Search for the cell housing the specified text and yield its [X, Y] center coordinate. 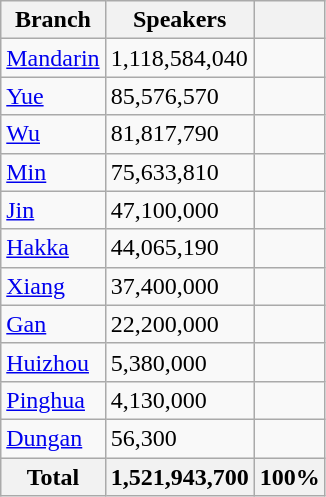
Pinghua [53, 400]
Dungan [53, 438]
Min [53, 172]
Huizhou [53, 362]
22,200,000 [180, 324]
Gan [53, 324]
47,100,000 [180, 210]
75,633,810 [180, 172]
Branch [53, 20]
44,065,190 [180, 248]
Total [53, 477]
Jin [53, 210]
37,400,000 [180, 286]
56,300 [180, 438]
4,130,000 [180, 400]
Hakka [53, 248]
1,521,943,700 [180, 477]
Xiang [53, 286]
Mandarin [53, 58]
100% [290, 477]
5,380,000 [180, 362]
85,576,570 [180, 96]
81,817,790 [180, 134]
1,118,584,040 [180, 58]
Wu [53, 134]
Speakers [180, 20]
Yue [53, 96]
